From the cell containing the given text, extract its center point as [X, Y] coordinate. 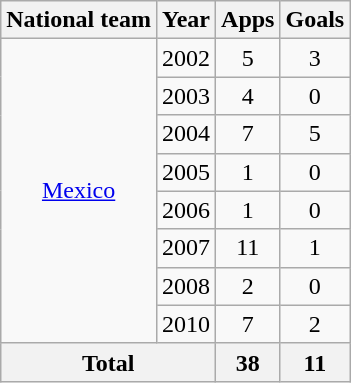
Goals [315, 20]
National team [79, 20]
38 [248, 362]
Apps [248, 20]
Mexico [79, 191]
2006 [186, 210]
2004 [186, 134]
Year [186, 20]
2002 [186, 58]
2005 [186, 172]
Total [108, 362]
2008 [186, 286]
3 [315, 58]
2007 [186, 248]
4 [248, 96]
2010 [186, 324]
2003 [186, 96]
